Extract the [X, Y] coordinate from the center of the cell holding the provided text.  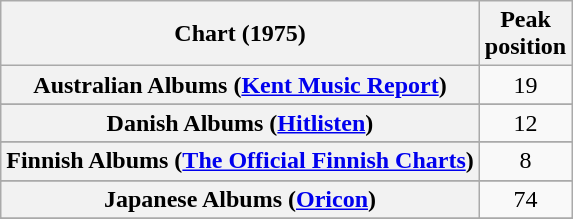
Chart (1975) [240, 34]
8 [525, 161]
Australian Albums (Kent Music Report) [240, 85]
Danish Albums (Hitlisten) [240, 123]
19 [525, 85]
Finnish Albums (The Official Finnish Charts) [240, 161]
74 [525, 199]
Japanese Albums (Oricon) [240, 199]
12 [525, 123]
Peakposition [525, 34]
